For the text-containing cell, return its midpoint in [x, y] coordinate format. 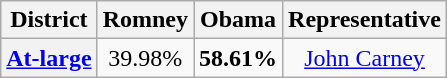
John Carney [365, 58]
58.61% [238, 58]
39.98% [145, 58]
Romney [145, 20]
Representative [365, 20]
Obama [238, 20]
At-large [49, 58]
District [49, 20]
